Provide the (X, Y) coordinate of the cell's center where the given text is located.  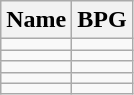
BPG (102, 20)
Name (36, 20)
